Return the [x, y] coordinate for the center point of the cell that contains the specified text.  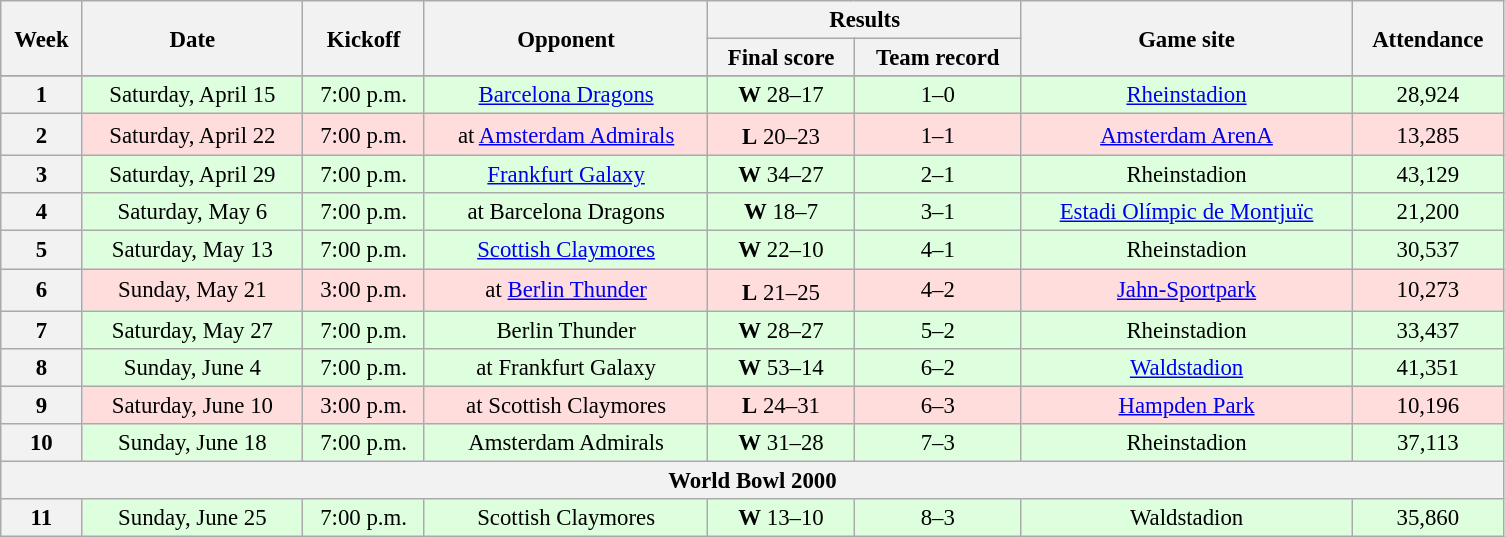
1–0 [938, 95]
W 28–27 [781, 330]
7–3 [938, 443]
W 13–10 [781, 518]
4–2 [938, 290]
Date [192, 38]
37,113 [1428, 443]
1 [42, 95]
Sunday, June 18 [192, 443]
Attendance [1428, 38]
Saturday, May 27 [192, 330]
L 21–25 [781, 290]
8–3 [938, 518]
1–1 [938, 135]
at Frankfurt Galaxy [566, 367]
Sunday, May 21 [192, 290]
Amsterdam ArenA [1186, 135]
2–1 [938, 175]
Saturday, June 10 [192, 405]
4–1 [938, 250]
Opponent [566, 38]
World Bowl 2000 [752, 480]
Saturday, April 29 [192, 175]
L 20–23 [781, 135]
6–3 [938, 405]
4 [42, 213]
Saturday, May 13 [192, 250]
21,200 [1428, 213]
3 [42, 175]
6–2 [938, 367]
W 28–17 [781, 95]
11 [42, 518]
2 [42, 135]
L 24–31 [781, 405]
Saturday, May 6 [192, 213]
W 31–28 [781, 443]
Saturday, April 15 [192, 95]
at Amsterdam Admirals [566, 135]
Final score [781, 58]
W 22–10 [781, 250]
10 [42, 443]
5–2 [938, 330]
Team record [938, 58]
6 [42, 290]
Sunday, June 4 [192, 367]
10,196 [1428, 405]
41,351 [1428, 367]
W 34–27 [781, 175]
13,285 [1428, 135]
28,924 [1428, 95]
Results [865, 20]
Sunday, June 25 [192, 518]
Kickoff [364, 38]
Berlin Thunder [566, 330]
33,437 [1428, 330]
Estadi Olímpic de Montjuïc [1186, 213]
3–1 [938, 213]
W 18–7 [781, 213]
at Barcelona Dragons [566, 213]
9 [42, 405]
at Berlin Thunder [566, 290]
35,860 [1428, 518]
Barcelona Dragons [566, 95]
30,537 [1428, 250]
Frankfurt Galaxy [566, 175]
5 [42, 250]
Saturday, April 22 [192, 135]
8 [42, 367]
W 53–14 [781, 367]
Week [42, 38]
43,129 [1428, 175]
10,273 [1428, 290]
Hampden Park [1186, 405]
Amsterdam Admirals [566, 443]
Jahn-Sportpark [1186, 290]
Game site [1186, 38]
at Scottish Claymores [566, 405]
7 [42, 330]
